Output the [x, y] coordinate of the center of the cell containing the given text.  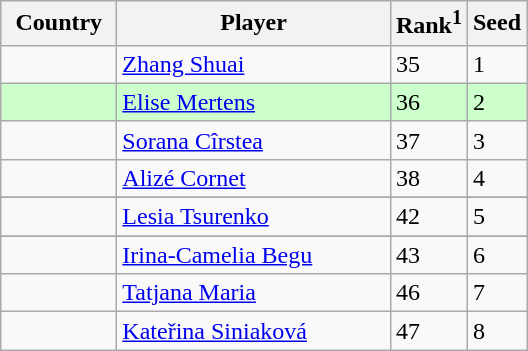
Country [59, 24]
46 [428, 293]
Rank1 [428, 24]
8 [496, 331]
47 [428, 331]
Lesia Tsurenko [254, 217]
36 [428, 102]
Alizé Cornet [254, 178]
6 [496, 255]
4 [496, 178]
Irina-Camelia Begu [254, 255]
Sorana Cîrstea [254, 140]
Player [254, 24]
35 [428, 64]
Zhang Shuai [254, 64]
Tatjana Maria [254, 293]
3 [496, 140]
1 [496, 64]
5 [496, 217]
37 [428, 140]
Seed [496, 24]
Elise Mertens [254, 102]
Kateřina Siniaková [254, 331]
43 [428, 255]
38 [428, 178]
2 [496, 102]
42 [428, 217]
7 [496, 293]
